Pinpoint the cell where the given text exists, returning its [x, y] midpoint coordinate. 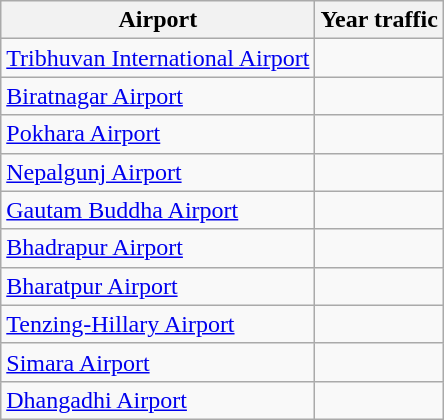
Biratnagar Airport [158, 96]
Tribhuvan International Airport [158, 58]
Simara Airport [158, 362]
Dhangadhi Airport [158, 400]
Bhadrapur Airport [158, 248]
Bharatpur Airport [158, 286]
Pokhara Airport [158, 134]
Nepalgunj Airport [158, 172]
Tenzing-Hillary Airport [158, 324]
Airport [158, 20]
Year traffic [380, 20]
Gautam Buddha Airport [158, 210]
